Scan for the cell matching the given text and deliver its (x, y) coordinate at center. 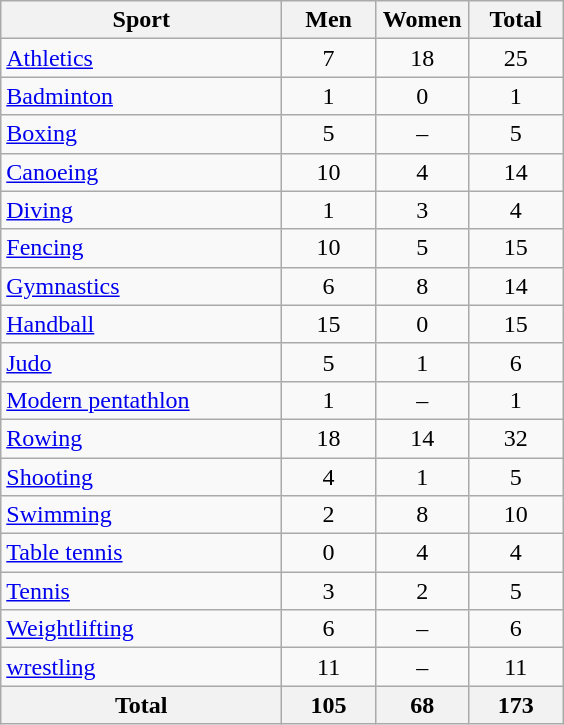
Athletics (142, 58)
Badminton (142, 96)
Handball (142, 324)
Diving (142, 210)
25 (516, 58)
Canoeing (142, 172)
173 (516, 705)
Weightlifting (142, 629)
Swimming (142, 515)
Table tennis (142, 553)
Sport (142, 20)
Men (329, 20)
Women (422, 20)
Tennis (142, 591)
7 (329, 58)
32 (516, 438)
Rowing (142, 438)
105 (329, 705)
Modern pentathlon (142, 400)
Gymnastics (142, 286)
68 (422, 705)
Shooting (142, 477)
Fencing (142, 248)
wrestling (142, 667)
Judo (142, 362)
Boxing (142, 134)
